For the text-containing cell, return its midpoint in [X, Y] coordinate format. 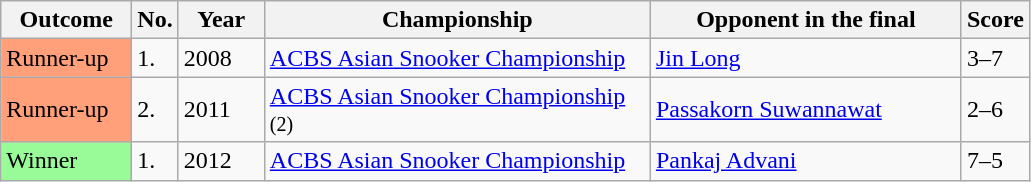
ACBS Asian Snooker Championship (2) [457, 110]
Score [995, 20]
Outcome [66, 20]
2012 [221, 161]
2. [155, 110]
Passakorn Suwannawat [806, 110]
No. [155, 20]
2011 [221, 110]
Year [221, 20]
2008 [221, 58]
Pankaj Advani [806, 161]
Jin Long [806, 58]
Opponent in the final [806, 20]
3–7 [995, 58]
7–5 [995, 161]
2–6 [995, 110]
Championship [457, 20]
Winner [66, 161]
